From the cell containing the given text, extract its center point as [X, Y] coordinate. 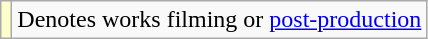
Denotes works filming or post-production [220, 20]
